Detect which cell encompasses the target text, then output its (x, y) center coordinate. 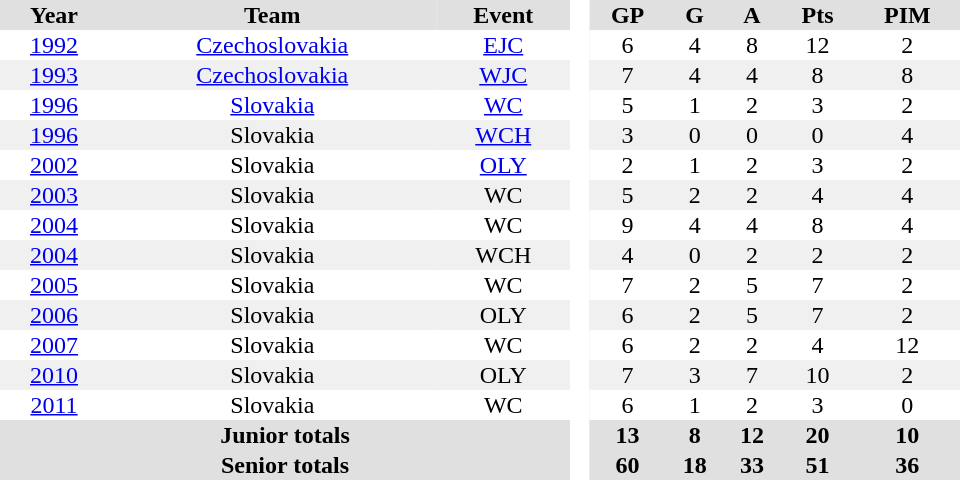
33 (752, 465)
51 (817, 465)
2005 (54, 285)
1993 (54, 75)
2006 (54, 315)
2011 (54, 405)
Senior totals (285, 465)
2002 (54, 165)
G (694, 15)
13 (628, 435)
9 (628, 225)
2007 (54, 345)
A (752, 15)
36 (908, 465)
2003 (54, 195)
1992 (54, 45)
GP (628, 15)
Junior totals (285, 435)
Team (272, 15)
2010 (54, 375)
PIM (908, 15)
Pts (817, 15)
Event (503, 15)
60 (628, 465)
18 (694, 465)
WJC (503, 75)
EJC (503, 45)
20 (817, 435)
Year (54, 15)
